Return the (X, Y) coordinate for the center point of the cell that contains the specified text.  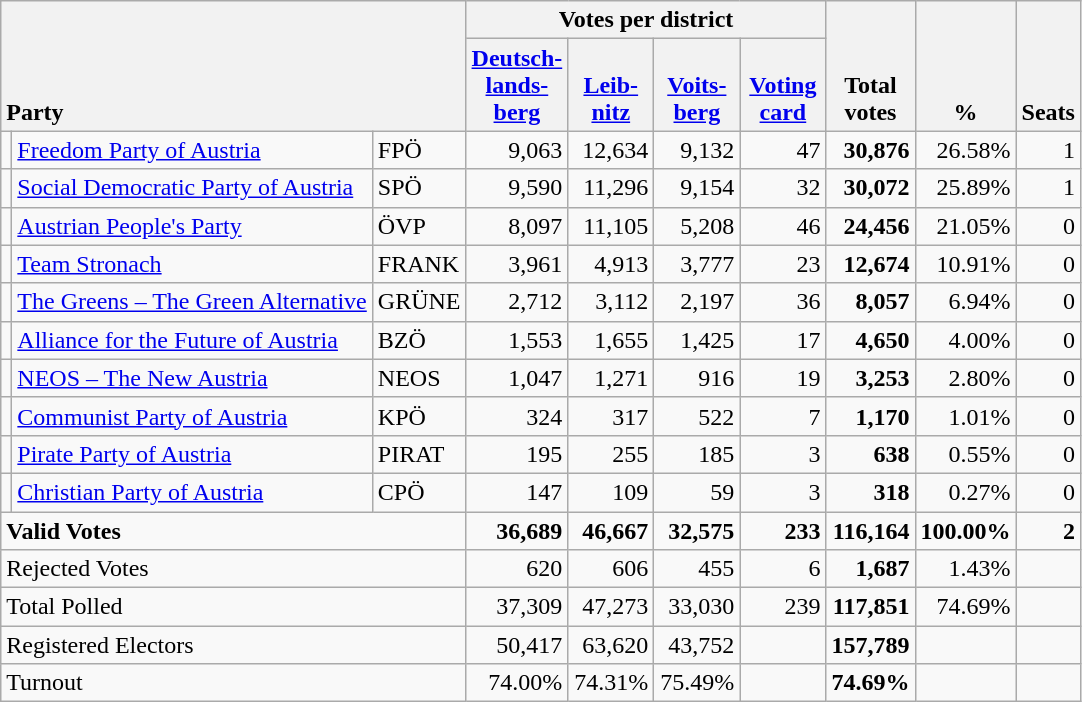
2,712 (517, 302)
0.27% (966, 492)
36,689 (517, 531)
3,777 (697, 264)
Pirate Party of Austria (192, 454)
Total Polled (234, 607)
Social Democratic Party of Austria (192, 188)
100.00% (966, 531)
7 (783, 416)
50,417 (517, 645)
9,590 (517, 188)
NEOS (419, 378)
117,851 (870, 607)
NEOS – The New Austria (192, 378)
620 (517, 569)
Party (234, 66)
1,553 (517, 340)
43,752 (697, 645)
17 (783, 340)
116,164 (870, 531)
32 (783, 188)
318 (870, 492)
Rejected Votes (234, 569)
1,425 (697, 340)
Alliance for the Future of Austria (192, 340)
Valid Votes (234, 531)
233 (783, 531)
% (966, 66)
Turnout (234, 683)
1,271 (611, 378)
3,253 (870, 378)
FPÖ (419, 150)
GRÜNE (419, 302)
9,154 (697, 188)
FRANK (419, 264)
36 (783, 302)
Votingcard (783, 85)
74.31% (611, 683)
2 (1048, 531)
Voits-berg (697, 85)
ÖVP (419, 226)
606 (611, 569)
26.58% (966, 150)
9,063 (517, 150)
1.43% (966, 569)
317 (611, 416)
Totalvotes (870, 66)
0.55% (966, 454)
455 (697, 569)
19 (783, 378)
8,097 (517, 226)
1,047 (517, 378)
1,687 (870, 569)
30,072 (870, 188)
324 (517, 416)
239 (783, 607)
12,674 (870, 264)
1,655 (611, 340)
3,961 (517, 264)
CPÖ (419, 492)
522 (697, 416)
33,030 (697, 607)
Registered Electors (234, 645)
Freedom Party of Austria (192, 150)
255 (611, 454)
Communist Party of Austria (192, 416)
157,789 (870, 645)
75.49% (697, 683)
59 (697, 492)
30,876 (870, 150)
3,112 (611, 302)
25.89% (966, 188)
4.00% (966, 340)
74.00% (517, 683)
6 (783, 569)
6.94% (966, 302)
21.05% (966, 226)
2.80% (966, 378)
32,575 (697, 531)
11,105 (611, 226)
Deutsch-lands-berg (517, 85)
8,057 (870, 302)
1,170 (870, 416)
Leib-nitz (611, 85)
46,667 (611, 531)
BZÖ (419, 340)
Seats (1048, 66)
47,273 (611, 607)
PIRAT (419, 454)
Votes per district (646, 20)
12,634 (611, 150)
Team Stronach (192, 264)
4,913 (611, 264)
4,650 (870, 340)
185 (697, 454)
1.01% (966, 416)
37,309 (517, 607)
47 (783, 150)
9,132 (697, 150)
11,296 (611, 188)
5,208 (697, 226)
46 (783, 226)
147 (517, 492)
109 (611, 492)
10.91% (966, 264)
195 (517, 454)
23 (783, 264)
638 (870, 454)
2,197 (697, 302)
Christian Party of Austria (192, 492)
SPÖ (419, 188)
916 (697, 378)
The Greens – The Green Alternative (192, 302)
KPÖ (419, 416)
Austrian People's Party (192, 226)
63,620 (611, 645)
24,456 (870, 226)
